Capture the cell that displays the provided text and extract its [x, y] central coordinate. 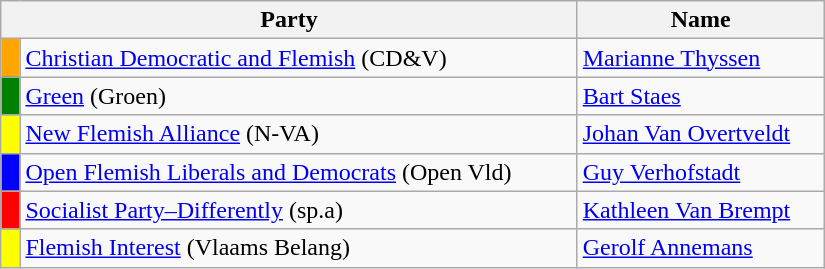
Bart Staes [700, 96]
Green (Groen) [298, 96]
Open Flemish Liberals and Democrats (Open Vld) [298, 172]
Christian Democratic and Flemish (CD&V) [298, 58]
Party [289, 20]
New Flemish Alliance (N-VA) [298, 134]
Guy Verhofstadt [700, 172]
Johan Van Overtveldt [700, 134]
Socialist Party–Differently (sp.a) [298, 210]
Marianne Thyssen [700, 58]
Gerolf Annemans [700, 248]
Name [700, 20]
Flemish Interest (Vlaams Belang) [298, 248]
Kathleen Van Brempt [700, 210]
